Identify which cell holds the provided text, then report its [x, y] central coordinate. 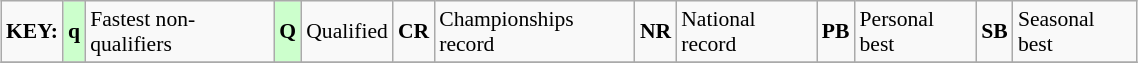
SB [994, 32]
Fastest non-qualifiers [180, 32]
Personal best [916, 32]
CR [414, 32]
KEY: [32, 32]
NR [656, 32]
Q [288, 32]
Seasonal best [1075, 32]
National record [746, 32]
q [74, 32]
Championships record [534, 32]
PB [836, 32]
Qualified [347, 32]
